Extract the [X, Y] coordinate from the center of the cell holding the provided text.  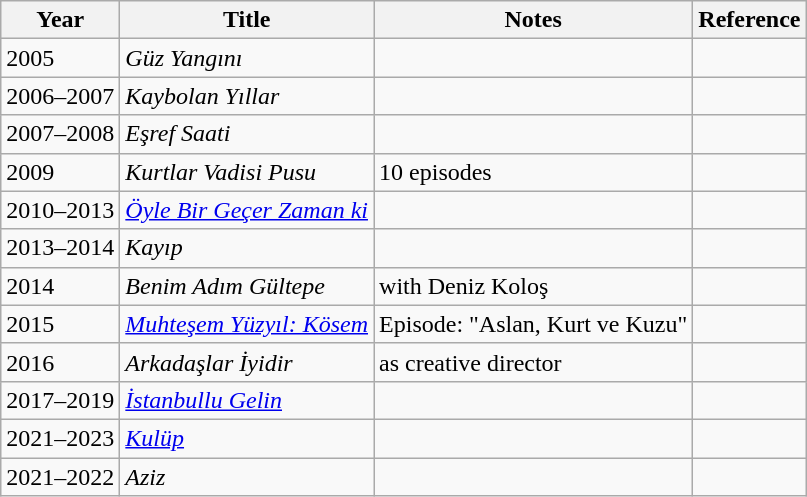
Year [60, 20]
2013–2014 [60, 248]
2007–2008 [60, 134]
Notes [534, 20]
Öyle Bir Geçer Zaman ki [247, 210]
Episode: "Aslan, Kurt ve Kuzu" [534, 324]
2014 [60, 286]
Benim Adım Gültepe [247, 286]
2009 [60, 172]
2017–2019 [60, 400]
Eşref Saati [247, 134]
İstanbullu Gelin [247, 400]
2021–2023 [60, 438]
Aziz [247, 477]
Reference [750, 20]
Kulüp [247, 438]
Muhteşem Yüzyıl: Kösem [247, 324]
2005 [60, 58]
Kurtlar Vadisi Pusu [247, 172]
Güz Yangını [247, 58]
Kaybolan Yıllar [247, 96]
with Deniz Koloş [534, 286]
2021–2022 [60, 477]
2006–2007 [60, 96]
2016 [60, 362]
Arkadaşlar İyidir [247, 362]
as creative director [534, 362]
10 episodes [534, 172]
Kayıp [247, 248]
Title [247, 20]
2015 [60, 324]
2010–2013 [60, 210]
